From the cell containing the given text, extract its center point as (X, Y) coordinate. 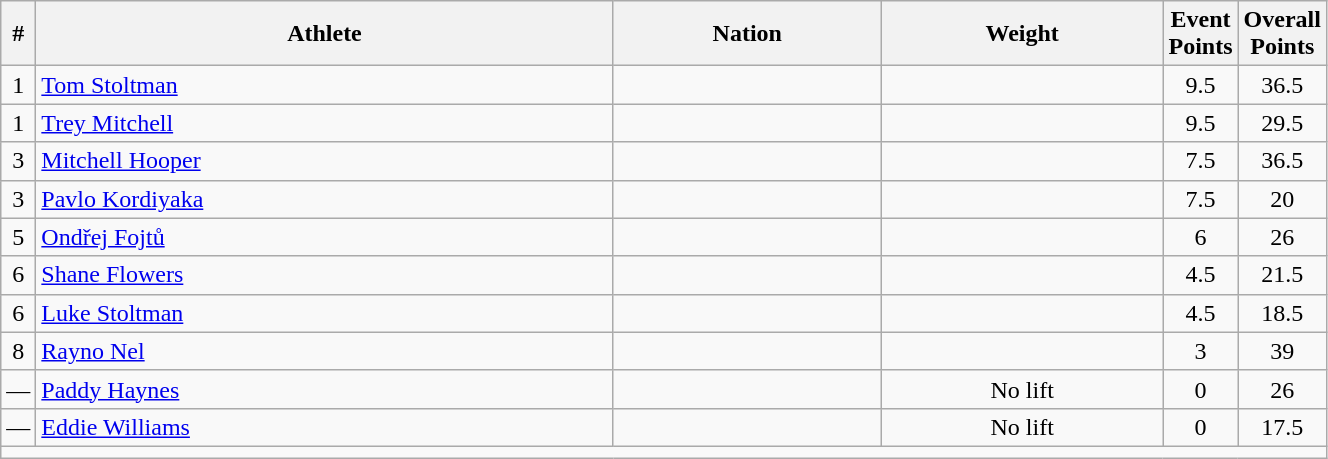
Mitchell Hooper (324, 161)
Rayno Nel (324, 351)
Pavlo Kordiyaka (324, 199)
Event Points (1200, 34)
Shane Flowers (324, 275)
Overall Points (1282, 34)
29.5 (1282, 123)
8 (18, 351)
# (18, 34)
Paddy Haynes (324, 389)
39 (1282, 351)
Tom Stoltman (324, 85)
Weight (1022, 34)
18.5 (1282, 313)
21.5 (1282, 275)
Nation (747, 34)
17.5 (1282, 427)
Eddie Williams (324, 427)
Trey Mitchell (324, 123)
Luke Stoltman (324, 313)
20 (1282, 199)
Ondřej Fojtů (324, 237)
5 (18, 237)
Athlete (324, 34)
